Return [X, Y] of the center of cell containing provided text 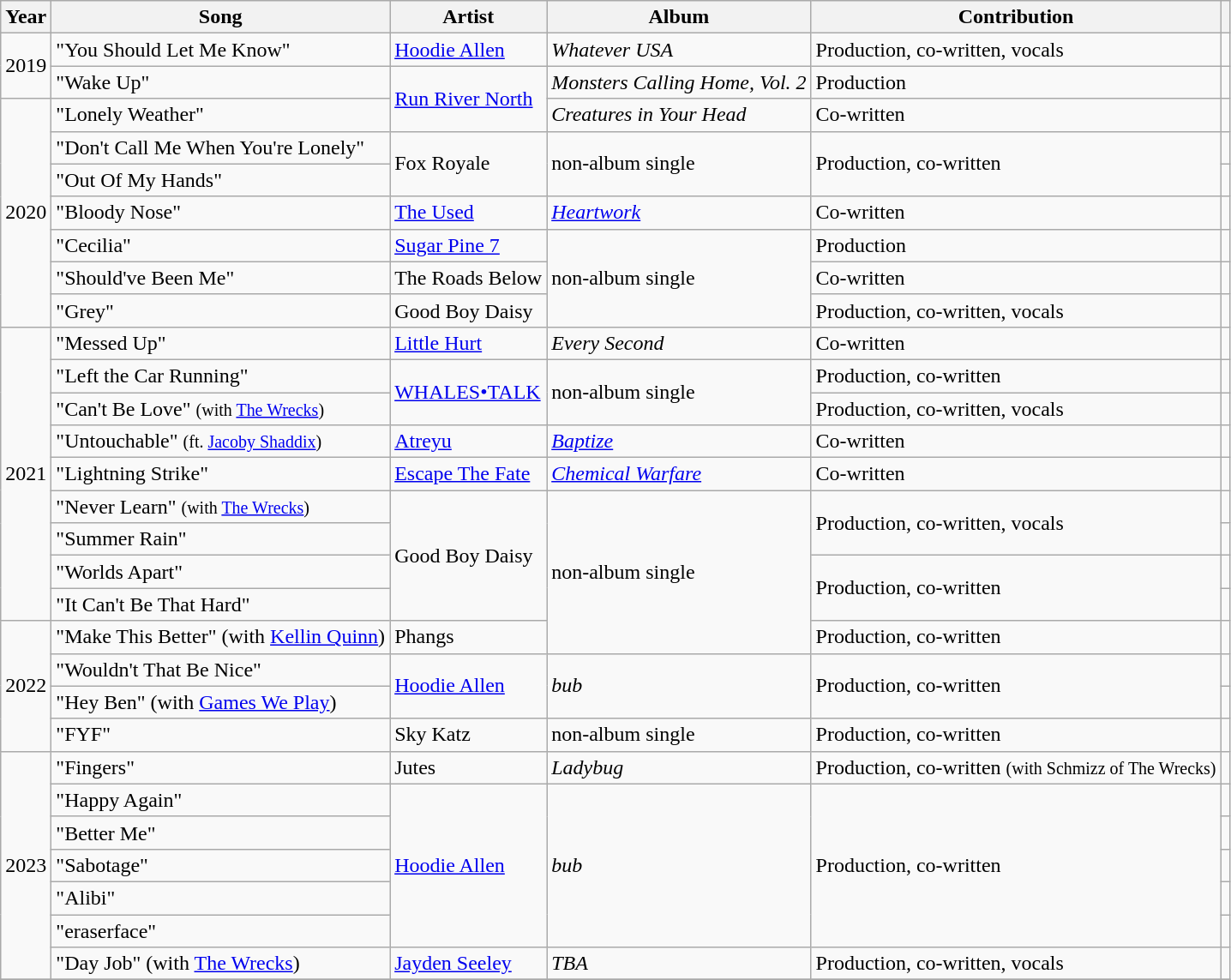
Phangs [468, 637]
"Don't Call Me When You're Lonely" [221, 147]
"Wake Up" [221, 82]
2022 [26, 686]
Jayden Seeley [468, 964]
Jutes [468, 767]
Chemical Warfare [679, 474]
"Sabotage" [221, 865]
Escape The Fate [468, 474]
2019 [26, 66]
"Should've Been Me" [221, 278]
"Untouchable" (ft. Jacoby Shaddix) [221, 442]
2020 [26, 213]
2023 [26, 865]
"Cecilia" [221, 245]
Fox Royale [468, 164]
WHALES•TALK [468, 392]
"Better Me" [221, 833]
"Left the Car Running" [221, 376]
Whatever USA [679, 50]
"Happy Again" [221, 800]
"Lonely Weather" [221, 115]
"FYF" [221, 735]
The Used [468, 213]
"It Can't Be That Hard" [221, 604]
Atreyu [468, 442]
"eraserface" [221, 930]
"Out Of My Hands" [221, 180]
TBA [679, 964]
"Alibi" [221, 898]
"Never Learn" (with The Wrecks) [221, 507]
Baptize [679, 442]
The Roads Below [468, 278]
"Hey Ben" (with Games We Play) [221, 702]
"Make This Better" (with Kellin Quinn) [221, 637]
Ladybug [679, 767]
2021 [26, 473]
"Messed Up" [221, 343]
"Worlds Apart" [221, 572]
Artist [468, 17]
Album [679, 17]
"Can't Be Love" (with The Wrecks) [221, 409]
Contribution [1016, 17]
"Bloody Nose" [221, 213]
"Fingers" [221, 767]
Creatures in Your Head [679, 115]
"You Should Let Me Know" [221, 50]
"Summer Rain" [221, 539]
"Day Job" (with The Wrecks) [221, 964]
Little Hurt [468, 343]
"Lightning Strike" [221, 474]
Sugar Pine 7 [468, 245]
"Wouldn't That Be Nice" [221, 670]
"Grey" [221, 310]
Monsters Calling Home, Vol. 2 [679, 82]
Song [221, 17]
Every Second [679, 343]
Sky Katz [468, 735]
Production, co-written (with Schmizz of The Wrecks) [1016, 767]
Year [26, 17]
Heartwork [679, 213]
Run River North [468, 99]
